Return [X, Y] of the center of cell containing provided text 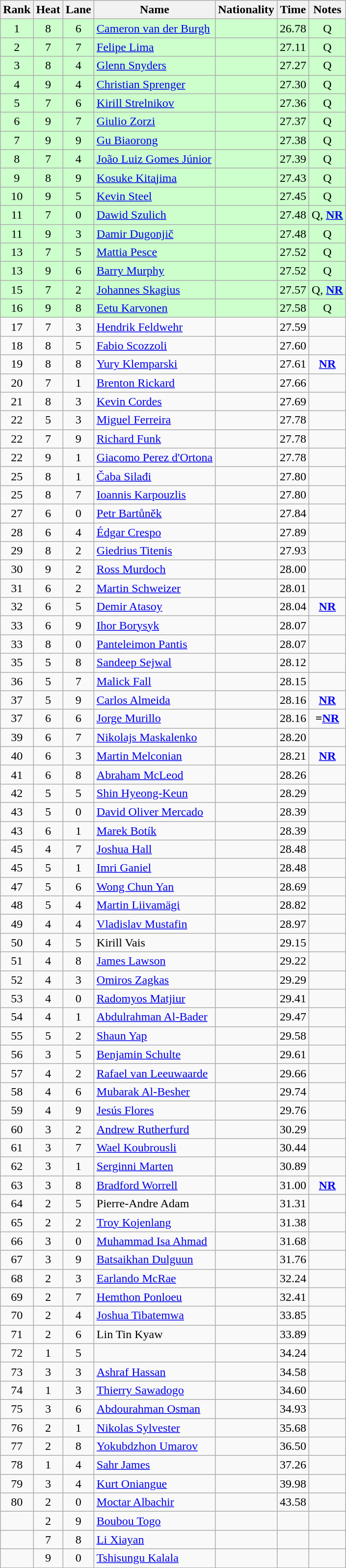
Shaun Yap [154, 1036]
Ioannis Karpouzlis [154, 495]
Li Xiayan [154, 1540]
Radomyos Matjiur [154, 998]
33.85 [293, 1316]
31.31 [293, 1204]
27.59 [293, 327]
Martin Liivamägi [154, 905]
Jorge Murillo [154, 719]
Marek Botík [154, 831]
Giedrius Titenis [154, 551]
João Luiz Gomes Júnior [154, 159]
Sahr James [154, 1465]
Lane [79, 10]
64 [17, 1204]
Kurt Oniangue [154, 1484]
28.82 [293, 905]
Cameron van der Burgh [154, 28]
Barry Murphy [154, 271]
28 [17, 532]
61 [17, 1148]
33.89 [293, 1334]
Name [154, 10]
Hendrik Feldwehr [154, 327]
Kosuke Kitajima [154, 177]
27.11 [293, 47]
27 [17, 513]
Christian Sprenger [154, 84]
39.98 [293, 1484]
32.24 [293, 1278]
49 [17, 924]
27.60 [293, 346]
Thierry Sawadogo [154, 1390]
27.45 [293, 196]
32 [17, 607]
39 [17, 737]
29.29 [293, 980]
35 [17, 663]
Čaba Silađi [154, 476]
27.93 [293, 551]
Petr Bartůněk [154, 513]
Shin Hyeong-Keun [154, 793]
34.24 [293, 1353]
77 [17, 1446]
Abdourahman Osman [154, 1409]
28.69 [293, 887]
Wong Chun Yan [154, 887]
Rank [17, 10]
Troy Kojenlang [154, 1222]
Tshisungu Kalala [154, 1558]
68 [17, 1278]
27.30 [293, 84]
31 [17, 588]
Omiros Zagkas [154, 980]
Benjamin Schulte [154, 1054]
Carlos Almeida [154, 700]
Mubarak Al-Besher [154, 1092]
27.84 [293, 513]
41 [17, 774]
31.76 [293, 1260]
Yokubdzhon Umarov [154, 1446]
27.39 [293, 159]
Mattia Pesce [154, 252]
Imri Ganiel [154, 868]
Heat [48, 10]
67 [17, 1260]
76 [17, 1428]
34.93 [293, 1409]
Yury Klemparski [154, 364]
28.20 [293, 737]
58 [17, 1092]
Miguel Ferreira [154, 420]
48 [17, 905]
19 [17, 364]
Batsaikhan Dulguun [154, 1260]
27.57 [293, 290]
Abraham McLeod [154, 774]
Ross Murdoch [154, 570]
28.26 [293, 774]
28.12 [293, 663]
35.68 [293, 1428]
Giulio Zorzi [154, 122]
30.89 [293, 1167]
Wael Koubrousli [154, 1148]
28.01 [293, 588]
Boubou Togo [154, 1521]
Jesús Flores [154, 1110]
Notes [327, 10]
Andrew Rutherfurd [154, 1129]
16 [17, 308]
27.58 [293, 308]
Rafael van Leeuwaarde [154, 1073]
32.41 [293, 1297]
59 [17, 1110]
Brenton Rickard [154, 383]
Moctar Albachir [154, 1502]
28.00 [293, 570]
Martin Schweizer [154, 588]
17 [17, 327]
Sandeep Sejwal [154, 663]
27.66 [293, 383]
Dawid Szulich [154, 215]
47 [17, 887]
30 [17, 570]
10 [17, 196]
27.43 [293, 177]
28.29 [293, 793]
Ashraf Hassan [154, 1371]
Ihor Borysyk [154, 625]
Felipe Lima [154, 47]
50 [17, 943]
29.22 [293, 961]
Richard Funk [154, 439]
Gu Biaorong [154, 140]
Giacomo Perez d'Ortona [154, 457]
29.74 [293, 1092]
28.04 [293, 607]
78 [17, 1465]
Demir Atasoy [154, 607]
27.69 [293, 401]
34.58 [293, 1371]
31.38 [293, 1222]
21 [17, 401]
53 [17, 998]
52 [17, 980]
36 [17, 681]
Serginni Marten [154, 1167]
Glenn Snyders [154, 66]
56 [17, 1054]
20 [17, 383]
36.50 [293, 1446]
43.58 [293, 1502]
42 [17, 793]
71 [17, 1334]
66 [17, 1241]
55 [17, 1036]
29.58 [293, 1036]
31.68 [293, 1241]
27.37 [293, 122]
37.26 [293, 1465]
Joshua Tibatemwa [154, 1316]
27.38 [293, 140]
Kevin Steel [154, 196]
40 [17, 756]
Hemthon Ponloeu [154, 1297]
29.47 [293, 1017]
Fabio Scozzoli [154, 346]
Nikolas Sylvester [154, 1428]
29.66 [293, 1073]
27.36 [293, 103]
Martin Melconian [154, 756]
60 [17, 1129]
27.61 [293, 364]
29.15 [293, 943]
28.15 [293, 681]
30.44 [293, 1148]
Joshua Hall [154, 849]
Eetu Karvonen [154, 308]
69 [17, 1297]
Kirill Strelnikov [154, 103]
Pierre-Andre Adam [154, 1204]
27.89 [293, 532]
75 [17, 1409]
26.78 [293, 28]
73 [17, 1371]
=NR [327, 719]
Muhammad Isa Ahmad [154, 1241]
74 [17, 1390]
34.60 [293, 1390]
30.29 [293, 1129]
Johannes Skagius [154, 290]
15 [17, 290]
Time [293, 10]
James Lawson [154, 961]
29.41 [293, 998]
29.76 [293, 1110]
28.97 [293, 924]
Édgar Crespo [154, 532]
80 [17, 1502]
Vladislav Mustafin [154, 924]
Earlando McRae [154, 1278]
Kevin Cordes [154, 401]
54 [17, 1017]
Lin Tin Kyaw [154, 1334]
Kirill Vais [154, 943]
51 [17, 961]
29.61 [293, 1054]
79 [17, 1484]
18 [17, 346]
65 [17, 1222]
Malick Fall [154, 681]
57 [17, 1073]
70 [17, 1316]
Nikolajs Maskalenko [154, 737]
Bradford Worrell [154, 1185]
72 [17, 1353]
27.27 [293, 66]
Panteleimon Pantis [154, 644]
62 [17, 1167]
David Oliver Mercado [154, 812]
29 [17, 551]
63 [17, 1185]
Nationality [246, 10]
28.21 [293, 756]
Abdulrahman Al-Bader [154, 1017]
Damir Dugonjič [154, 234]
31.00 [293, 1185]
